Search for the cell housing the specified text and yield its [x, y] center coordinate. 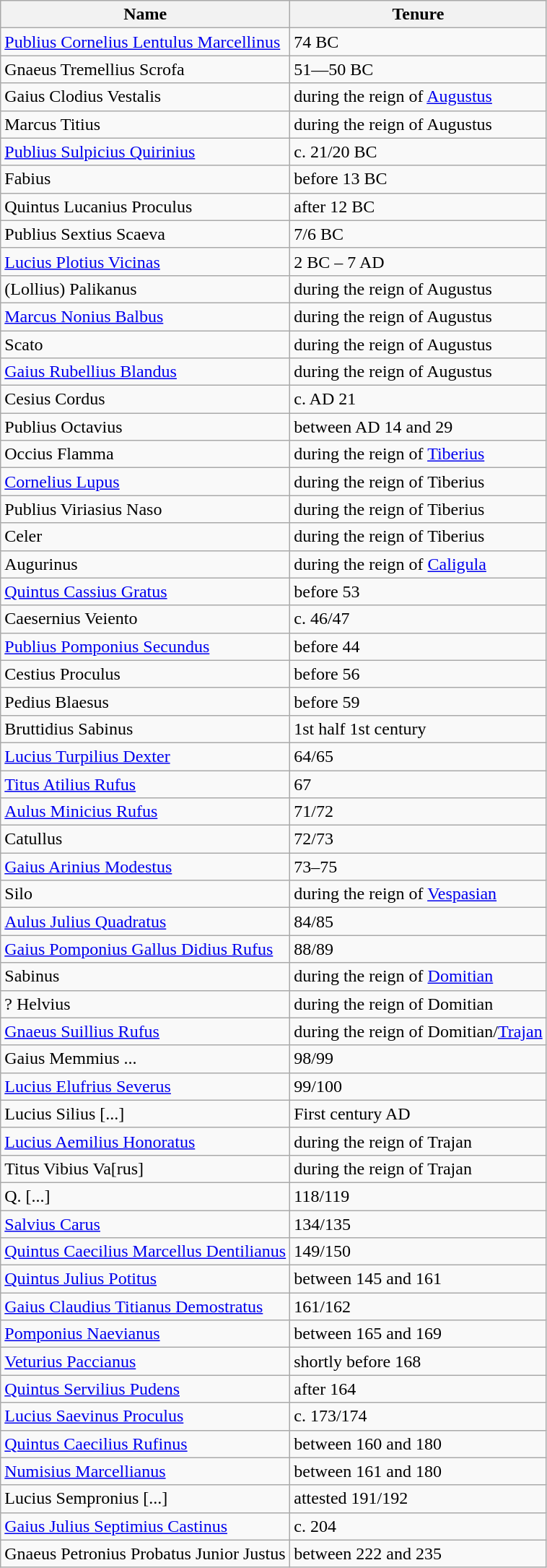
Publius Cornelius Lentulus Marcellinus [146, 42]
84/85 [419, 922]
between AD 14 and 29 [419, 427]
Lucius Silius [...] [146, 1114]
Aulus Julius Quadratus [146, 922]
Quintus Lucanius Proculus [146, 207]
before 59 [419, 701]
98/99 [419, 1059]
Gnaeus Petronius Probatus Junior Justus [146, 1554]
71/72 [419, 812]
between 161 and 180 [419, 1471]
Publius Sulpicius Quirinius [146, 152]
Gaius Claudius Titianus Demostratus [146, 1307]
(Lollius) Palikanus [146, 289]
Publius Pomponius Secundus [146, 646]
Tenure [419, 14]
72/73 [419, 839]
Pomponius Naevianus [146, 1334]
Marcus Titius [146, 124]
Lucius Aemilius Honoratus [146, 1141]
before 13 BC [419, 179]
Numisius Marcellianus [146, 1471]
Augurinus [146, 564]
74 BC [419, 42]
during the reign of Vespasian [419, 894]
Scato [146, 345]
between 222 and 235 [419, 1554]
Gnaeus Suillius Rufus [146, 1031]
161/162 [419, 1307]
c. 21/20 BC [419, 152]
Caesernius Veiento [146, 619]
Titus Vibius Va[rus] [146, 1169]
Gnaeus Tremellius Scrofa [146, 69]
Quintus Servilius Pudens [146, 1389]
Publius Viriasius Naso [146, 509]
before 53 [419, 592]
Name [146, 14]
73–75 [419, 867]
Cesius Cordus [146, 399]
7/6 BC [419, 234]
118/119 [419, 1196]
c. 204 [419, 1526]
First century AD [419, 1114]
Silo [146, 894]
Lucius Saevinus Proculus [146, 1416]
2 BC – 7 AD [419, 261]
? Helvius [146, 1004]
Cestius Proculus [146, 674]
c. 46/47 [419, 619]
Gaius Memmius ... [146, 1059]
Marcus Nonius Balbus [146, 316]
1st half 1st century [419, 729]
during the reign of Caligula [419, 564]
134/135 [419, 1224]
shortly before 168 [419, 1361]
Quintus Julius Potitus [146, 1279]
Quintus Caecilius Marcellus Dentilianus [146, 1252]
Pedius Blaesus [146, 701]
Publius Octavius [146, 427]
attested 191/192 [419, 1499]
Fabius [146, 179]
Celer [146, 537]
Gaius Arinius Modestus [146, 867]
c. AD 21 [419, 399]
before 56 [419, 674]
between 145 and 161 [419, 1279]
Lucius Plotius Vicinas [146, 261]
Gaius Clodius Vestalis [146, 97]
51—50 BC [419, 69]
after 12 BC [419, 207]
Quintus Cassius Gratus [146, 592]
during the reign of Domitian/Trajan [419, 1031]
Salvius Carus [146, 1224]
Publius Sextius Scaeva [146, 234]
before 44 [419, 646]
Gaius Pomponius Gallus Didius Rufus [146, 949]
Quintus Caecilius Rufinus [146, 1444]
64/65 [419, 756]
Gaius Julius Septimius Castinus [146, 1526]
Titus Atilius Rufus [146, 784]
Occius Flamma [146, 454]
between 165 and 169 [419, 1334]
Q. [...] [146, 1196]
Lucius Sempronius [...] [146, 1499]
Lucius Elufrius Severus [146, 1086]
between 160 and 180 [419, 1444]
Gaius Rubellius Blandus [146, 372]
Catullus [146, 839]
88/89 [419, 949]
Bruttidius Sabinus [146, 729]
Cornelius Lupus [146, 482]
after 164 [419, 1389]
99/100 [419, 1086]
c. 173/174 [419, 1416]
Lucius Turpilius Dexter [146, 756]
67 [419, 784]
Veturius Paccianus [146, 1361]
Sabinus [146, 976]
149/150 [419, 1252]
Aulus Minicius Rufus [146, 812]
